Output the [x, y] coordinate of the center of the cell containing the given text.  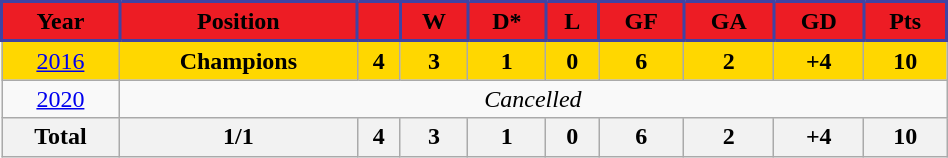
GA [729, 22]
1/1 [238, 137]
Total [61, 137]
Pts [906, 22]
2020 [61, 99]
Year [61, 22]
2016 [61, 60]
Champions [238, 60]
Position [238, 22]
GD [819, 22]
Cancelled [532, 99]
L [572, 22]
GF [642, 22]
D* [507, 22]
W [434, 22]
